Locate the cell with the specified text and output its (x, y) center coordinate. 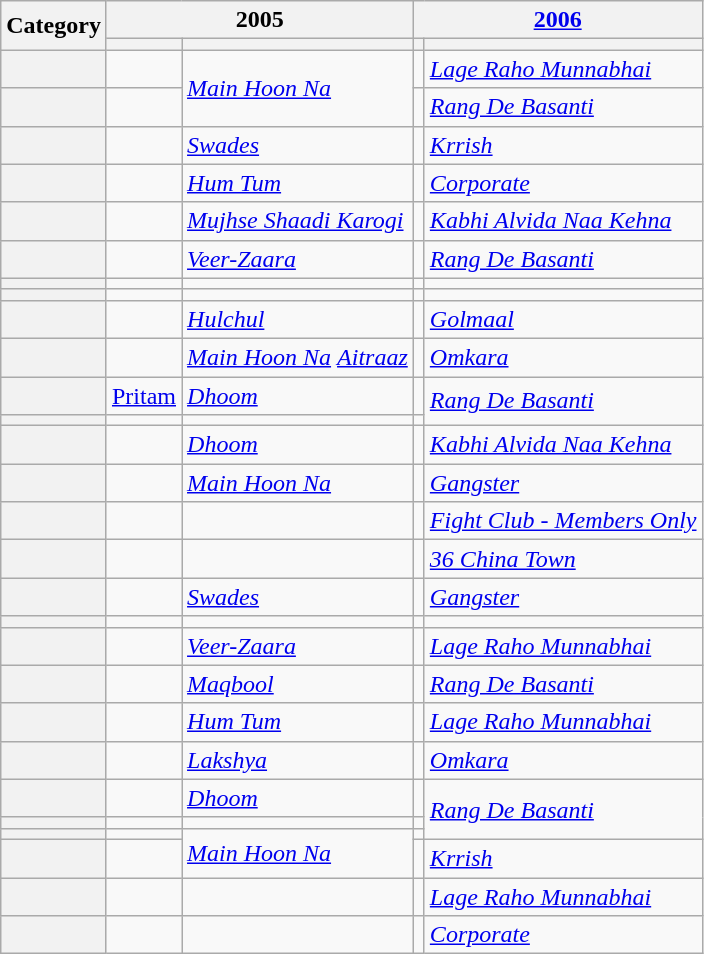
2005 (260, 20)
Pritam (144, 395)
Golmaal (563, 319)
Fight Club - Members Only (563, 521)
Mujhse Shaadi Karogi (298, 221)
Lakshya (298, 760)
36 China Town (563, 559)
Category (54, 26)
Hulchul (298, 319)
2006 (558, 20)
Maqbool (298, 684)
Main Hoon Na Aitraaz (298, 357)
